Extract the [X, Y] coordinate from the center of the cell holding the provided text.  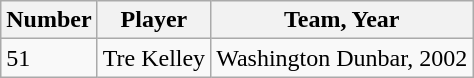
51 [49, 58]
Tre Kelley [154, 58]
Washington Dunbar, 2002 [342, 58]
Number [49, 20]
Team, Year [342, 20]
Player [154, 20]
